Capture the cell that displays the provided text and extract its [X, Y] central coordinate. 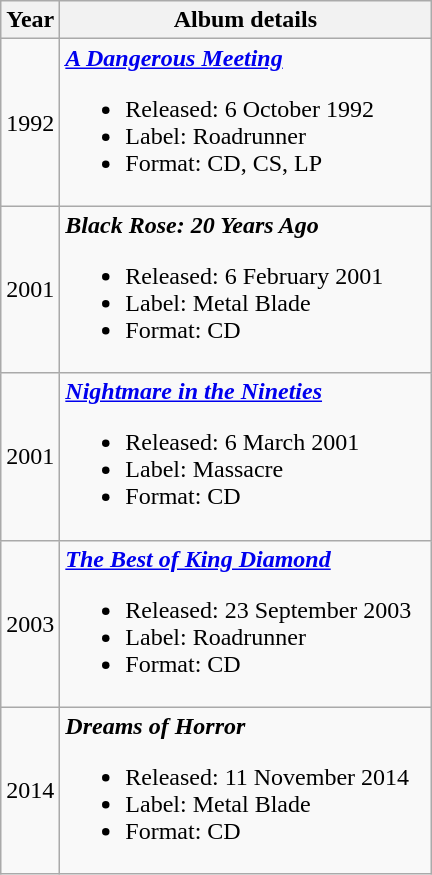
Album details [246, 20]
The Best of King DiamondReleased: 23 September 2003Label: RoadrunnerFormat: CD [246, 624]
A Dangerous MeetingReleased: 6 October 1992Label: RoadrunnerFormat: CD, CS, LP [246, 122]
Black Rose: 20 Years AgoReleased: 6 February 2001Label: Metal BladeFormat: CD [246, 290]
2014 [30, 790]
Year [30, 20]
Nightmare in the NinetiesReleased: 6 March 2001Label: MassacreFormat: CD [246, 456]
2003 [30, 624]
Dreams of HorrorReleased: 11 November 2014Label: Metal BladeFormat: CD [246, 790]
1992 [30, 122]
